Find where the given text appears and provide that cell's center as (x, y) coordinate. 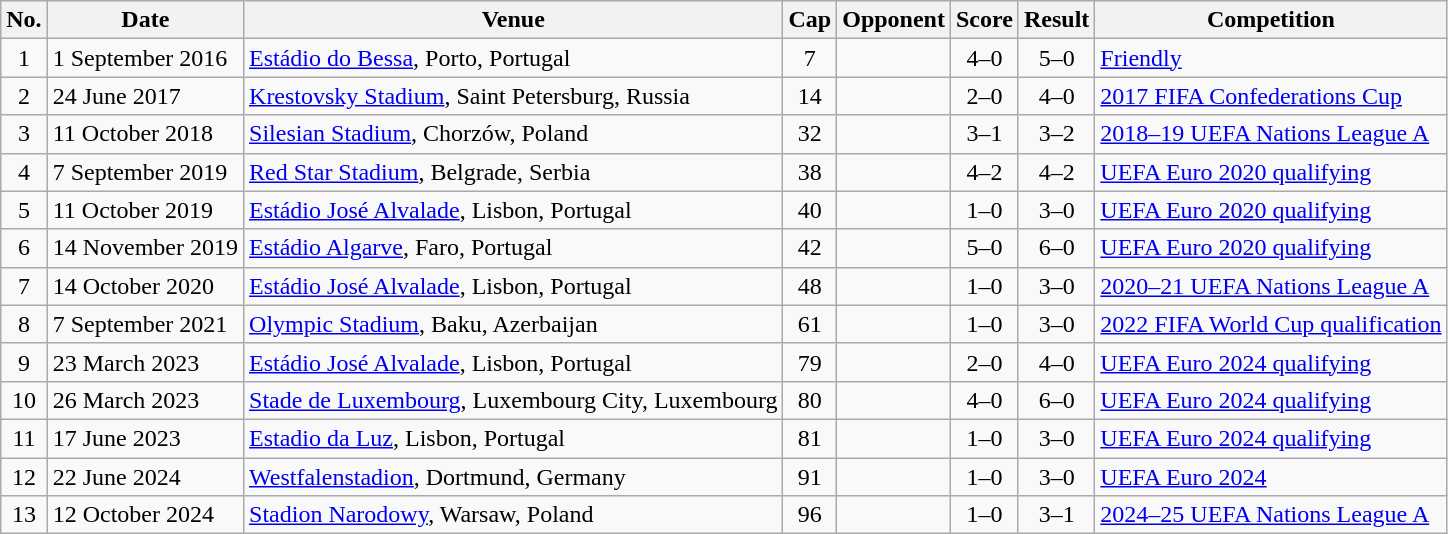
Result (1056, 20)
Stade de Luxembourg, Luxembourg City, Luxembourg (514, 400)
Silesian Stadium, Chorzów, Poland (514, 134)
Olympic Stadium, Baku, Azerbaijan (514, 324)
3 (24, 134)
42 (810, 248)
Estadio da Luz, Lisbon, Portugal (514, 438)
No. (24, 20)
79 (810, 362)
40 (810, 210)
80 (810, 400)
2024–25 UEFA Nations League A (1271, 515)
12 October 2024 (145, 515)
8 (24, 324)
14 November 2019 (145, 248)
Estádio Algarve, Faro, Portugal (514, 248)
Date (145, 20)
4 (24, 172)
11 October 2019 (145, 210)
14 (810, 96)
2022 FIFA World Cup qualification (1271, 324)
2 (24, 96)
Stadion Narodowy, Warsaw, Poland (514, 515)
11 (24, 438)
6 (24, 248)
13 (24, 515)
1 (24, 58)
23 March 2023 (145, 362)
2018–19 UEFA Nations League A (1271, 134)
32 (810, 134)
Competition (1271, 20)
12 (24, 477)
26 March 2023 (145, 400)
24 June 2017 (145, 96)
7 September 2019 (145, 172)
2020–21 UEFA Nations League A (1271, 286)
Krestovsky Stadium, Saint Petersburg, Russia (514, 96)
48 (810, 286)
22 June 2024 (145, 477)
96 (810, 515)
Venue (514, 20)
81 (810, 438)
10 (24, 400)
Red Star Stadium, Belgrade, Serbia (514, 172)
11 October 2018 (145, 134)
7 September 2021 (145, 324)
Cap (810, 20)
1 September 2016 (145, 58)
17 June 2023 (145, 438)
Westfalenstadion, Dortmund, Germany (514, 477)
9 (24, 362)
91 (810, 477)
2017 FIFA Confederations Cup (1271, 96)
Score (984, 20)
61 (810, 324)
3–2 (1056, 134)
UEFA Euro 2024 (1271, 477)
Friendly (1271, 58)
Estádio do Bessa, Porto, Portugal (514, 58)
38 (810, 172)
Opponent (894, 20)
5 (24, 210)
14 October 2020 (145, 286)
